Extract the (x, y) coordinate from the center of the cell holding the provided text.  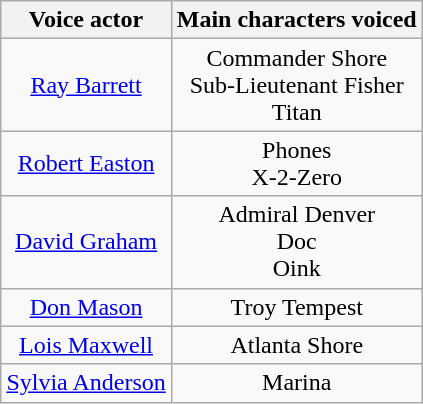
Marina (296, 383)
Robert Easton (86, 164)
Voice actor (86, 20)
Don Mason (86, 307)
Troy Tempest (296, 307)
Admiral DenverDocOink (296, 242)
PhonesX-2-Zero (296, 164)
Ray Barrett (86, 85)
Atlanta Shore (296, 345)
Sylvia Anderson (86, 383)
Commander ShoreSub-Lieutenant FisherTitan (296, 85)
David Graham (86, 242)
Lois Maxwell (86, 345)
Main characters voiced (296, 20)
